Return [X, Y] of the center of cell containing provided text 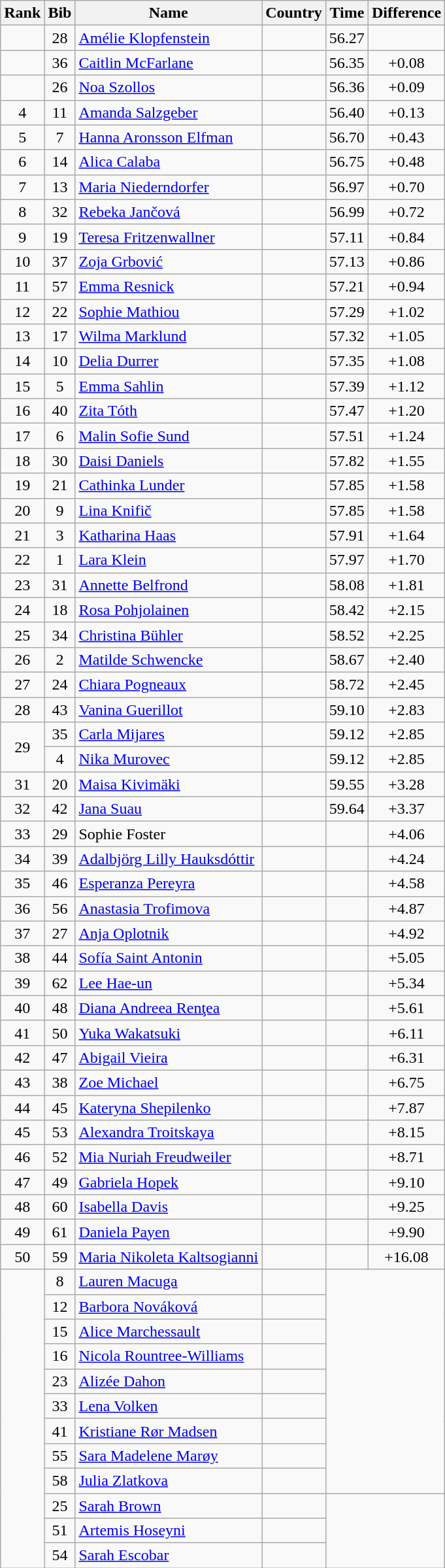
+5.05 [406, 958]
52 [60, 1158]
Kristiane Rør Madsen [169, 1431]
57.47 [346, 411]
+9.90 [406, 1232]
Yuka Wakatsuki [169, 1033]
59.55 [346, 784]
Alexandra Troitskaya [169, 1133]
59 [60, 1257]
57.13 [346, 261]
+5.61 [406, 1008]
+2.45 [406, 684]
Maria Niederndorfer [169, 187]
Lena Volken [169, 1406]
59.64 [346, 809]
+0.72 [406, 212]
Jana Suau [169, 809]
+3.28 [406, 784]
+4.87 [406, 909]
+9.25 [406, 1207]
Annette Belfrond [169, 585]
Lara Klein [169, 560]
+7.87 [406, 1108]
Teresa Fritzenwallner [169, 237]
+1.81 [406, 585]
Mia Nuriah Freudweiler [169, 1158]
+0.43 [406, 137]
+5.34 [406, 983]
+6.75 [406, 1082]
Time [346, 13]
+0.86 [406, 261]
Caitlin McFarlane [169, 63]
56 [60, 909]
56.40 [346, 112]
57.51 [346, 436]
58.67 [346, 659]
58.72 [346, 684]
+0.48 [406, 162]
Anja Oplotnik [169, 933]
+4.58 [406, 884]
56.75 [346, 162]
57.39 [346, 386]
Rosa Pohjolainen [169, 610]
59.10 [346, 709]
Sofía Saint Antonin [169, 958]
Chiara Pogneaux [169, 684]
54 [60, 1556]
Malin Sofie Sund [169, 436]
Amanda Salzgeber [169, 112]
Carla Mijares [169, 735]
+8.71 [406, 1158]
3 [60, 535]
+0.09 [406, 88]
+2.15 [406, 610]
+1.24 [406, 436]
Sara Madelene Marøy [169, 1456]
Adalbjörg Lilly Hauksdóttir [169, 859]
Julia Zlatkova [169, 1480]
Sophie Foster [169, 834]
56.70 [346, 137]
+8.15 [406, 1133]
Bib [60, 13]
Anastasia Trofimova [169, 909]
Wilma Marklund [169, 337]
Nicola Rountree-Williams [169, 1356]
+2.83 [406, 709]
Name [169, 13]
56.97 [346, 187]
+0.94 [406, 286]
Amélie Klopfenstein [169, 38]
Christina Bühler [169, 635]
Vanina Guerillot [169, 709]
Country [294, 13]
+0.70 [406, 187]
+1.05 [406, 337]
58.42 [346, 610]
+1.64 [406, 535]
57.97 [346, 560]
+4.92 [406, 933]
+1.55 [406, 461]
53 [60, 1133]
+0.08 [406, 63]
58 [60, 1480]
56.36 [346, 88]
Daisi Daniels [169, 461]
1 [60, 560]
+2.40 [406, 659]
57.82 [346, 461]
Sophie Mathiou [169, 312]
Daniela Payen [169, 1232]
Matilde Schwencke [169, 659]
+0.84 [406, 237]
Alica Calaba [169, 162]
Maisa Kivimäki [169, 784]
Sarah Brown [169, 1505]
Alice Marchessault [169, 1331]
+4.24 [406, 859]
60 [60, 1207]
61 [60, 1232]
55 [60, 1456]
Difference [406, 13]
Zoja Grbović [169, 261]
Gabriela Hopek [169, 1182]
Lee Hae-un [169, 983]
Lina Knifič [169, 510]
58.52 [346, 635]
+6.31 [406, 1058]
Isabella Davis [169, 1207]
Esperanza Pereyra [169, 884]
Diana Andreea Renţea [169, 1008]
Zoe Michael [169, 1082]
+3.37 [406, 809]
Rank [22, 13]
57.29 [346, 312]
57.35 [346, 361]
Alizée Dahon [169, 1381]
+1.70 [406, 560]
57.11 [346, 237]
57 [60, 286]
Delia Durrer [169, 361]
57.91 [346, 535]
+0.13 [406, 112]
56.35 [346, 63]
Hanna Aronsson Elfman [169, 137]
+1.12 [406, 386]
Emma Resnick [169, 286]
57.21 [346, 286]
Rebeka Jančová [169, 212]
56.99 [346, 212]
62 [60, 983]
+1.02 [406, 312]
57.32 [346, 337]
Cathinka Lunder [169, 486]
Barbora Nováková [169, 1307]
Artemis Hoseyni [169, 1531]
56.27 [346, 38]
+4.06 [406, 834]
30 [60, 461]
Emma Sahlin [169, 386]
Zita Tóth [169, 411]
Noa Szollos [169, 88]
Abigail Vieira [169, 1058]
Maria Nikoleta Kaltsogianni [169, 1257]
Lauren Macuga [169, 1282]
+16.08 [406, 1257]
Nika Murovec [169, 759]
2 [60, 659]
+1.20 [406, 411]
Kateryna Shepilenko [169, 1108]
+2.25 [406, 635]
+9.10 [406, 1182]
+1.08 [406, 361]
51 [60, 1531]
+6.11 [406, 1033]
Sarah Escobar [169, 1556]
Katharina Haas [169, 535]
58.08 [346, 585]
